For the text-containing cell, return its midpoint in (X, Y) coordinate format. 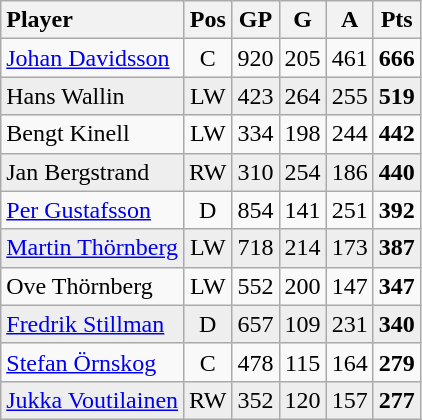
478 (256, 362)
Martin Thörnberg (92, 248)
147 (350, 286)
A (350, 20)
251 (350, 210)
205 (302, 58)
Player (92, 20)
854 (256, 210)
334 (256, 134)
277 (396, 400)
Hans Wallin (92, 96)
423 (256, 96)
340 (396, 324)
552 (256, 286)
310 (256, 172)
157 (350, 400)
Jan Bergstrand (92, 172)
186 (350, 172)
392 (396, 210)
Pts (396, 20)
244 (350, 134)
Ove Thörnberg (92, 286)
657 (256, 324)
442 (396, 134)
255 (350, 96)
Stefan Örnskog (92, 362)
347 (396, 286)
352 (256, 400)
Per Gustafsson (92, 210)
200 (302, 286)
264 (302, 96)
164 (350, 362)
718 (256, 248)
666 (396, 58)
G (302, 20)
141 (302, 210)
Jukka Voutilainen (92, 400)
440 (396, 172)
198 (302, 134)
920 (256, 58)
Bengt Kinell (92, 134)
120 (302, 400)
254 (302, 172)
GP (256, 20)
173 (350, 248)
214 (302, 248)
Fredrik Stillman (92, 324)
231 (350, 324)
Pos (208, 20)
115 (302, 362)
519 (396, 96)
279 (396, 362)
387 (396, 248)
461 (350, 58)
Johan Davidsson (92, 58)
109 (302, 324)
